From the cell containing the given text, extract its center point as (x, y) coordinate. 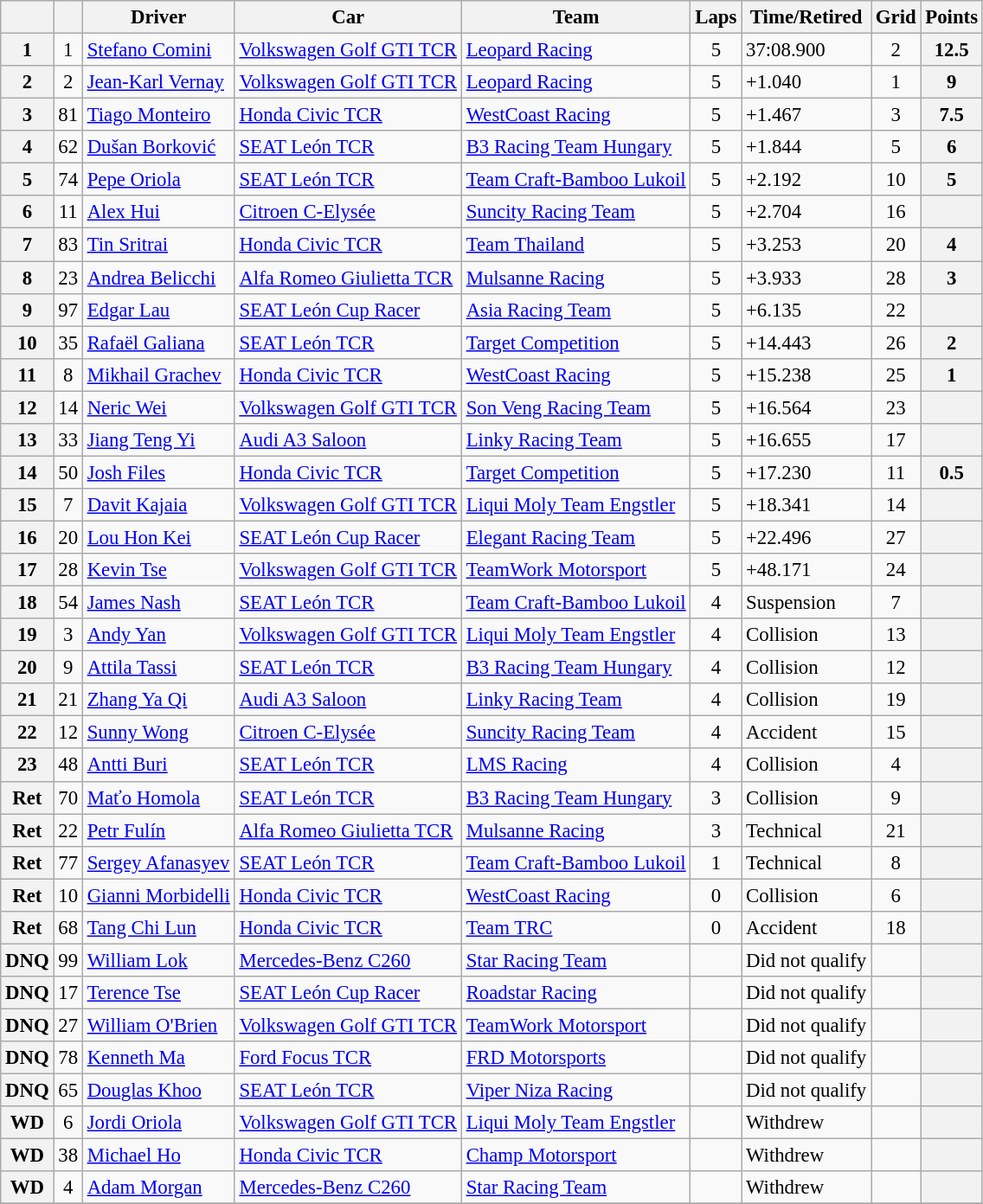
+1.040 (806, 82)
Elegant Racing Team (576, 537)
+3.933 (806, 278)
0.5 (952, 472)
Points (952, 17)
Champ Motorsport (576, 1156)
Laps (716, 17)
77 (67, 862)
81 (67, 115)
Attila Tassi (158, 668)
Gianni Morbidelli (158, 895)
Team TRC (576, 928)
7.5 (952, 115)
Kenneth Ma (158, 1058)
24 (895, 570)
33 (67, 440)
Team Thailand (576, 245)
Asia Racing Team (576, 310)
Davit Kajaia (158, 505)
Zhang Ya Qi (158, 700)
54 (67, 603)
99 (67, 960)
62 (67, 147)
Maťo Homola (158, 797)
Edgar Lau (158, 310)
FRD Motorsports (576, 1058)
+17.230 (806, 472)
50 (67, 472)
Andrea Belicchi (158, 278)
12.5 (952, 50)
Antti Buri (158, 765)
37:08.900 (806, 50)
25 (895, 375)
Petr Fulín (158, 830)
Team (576, 17)
68 (67, 928)
Tang Chi Lun (158, 928)
+16.655 (806, 440)
William O'Brien (158, 1025)
Ford Focus TCR (348, 1058)
Lou Hon Kei (158, 537)
Douglas Khoo (158, 1091)
+16.564 (806, 407)
+18.341 (806, 505)
Time/Retired (806, 17)
William Lok (158, 960)
+48.171 (806, 570)
Mikhail Grachev (158, 375)
26 (895, 343)
+3.253 (806, 245)
78 (67, 1058)
Terence Tse (158, 993)
70 (67, 797)
+6.135 (806, 310)
Andy Yan (158, 635)
+2.704 (806, 212)
James Nash (158, 603)
Neric Wei (158, 407)
Suspension (806, 603)
Car (348, 17)
Josh Files (158, 472)
48 (67, 765)
Rafaël Galiana (158, 343)
+22.496 (806, 537)
Jean-Karl Vernay (158, 82)
Tiago Monteiro (158, 115)
83 (67, 245)
Kevin Tse (158, 570)
+1.467 (806, 115)
Sergey Afanasyev (158, 862)
LMS Racing (576, 765)
+1.844 (806, 147)
Pepe Oriola (158, 180)
+14.443 (806, 343)
+15.238 (806, 375)
Jordi Oriola (158, 1123)
Roadstar Racing (576, 993)
Son Veng Racing Team (576, 407)
Tin Sritrai (158, 245)
35 (67, 343)
Sunny Wong (158, 733)
+2.192 (806, 180)
Driver (158, 17)
38 (67, 1156)
Dušan Borković (158, 147)
Viper Niza Racing (576, 1091)
Grid (895, 17)
74 (67, 180)
Jiang Teng Yi (158, 440)
Adam Morgan (158, 1188)
Alex Hui (158, 212)
97 (67, 310)
Michael Ho (158, 1156)
Stefano Comini (158, 50)
65 (67, 1091)
